Extract the (X, Y) coordinate from the center of the cell holding the provided text.  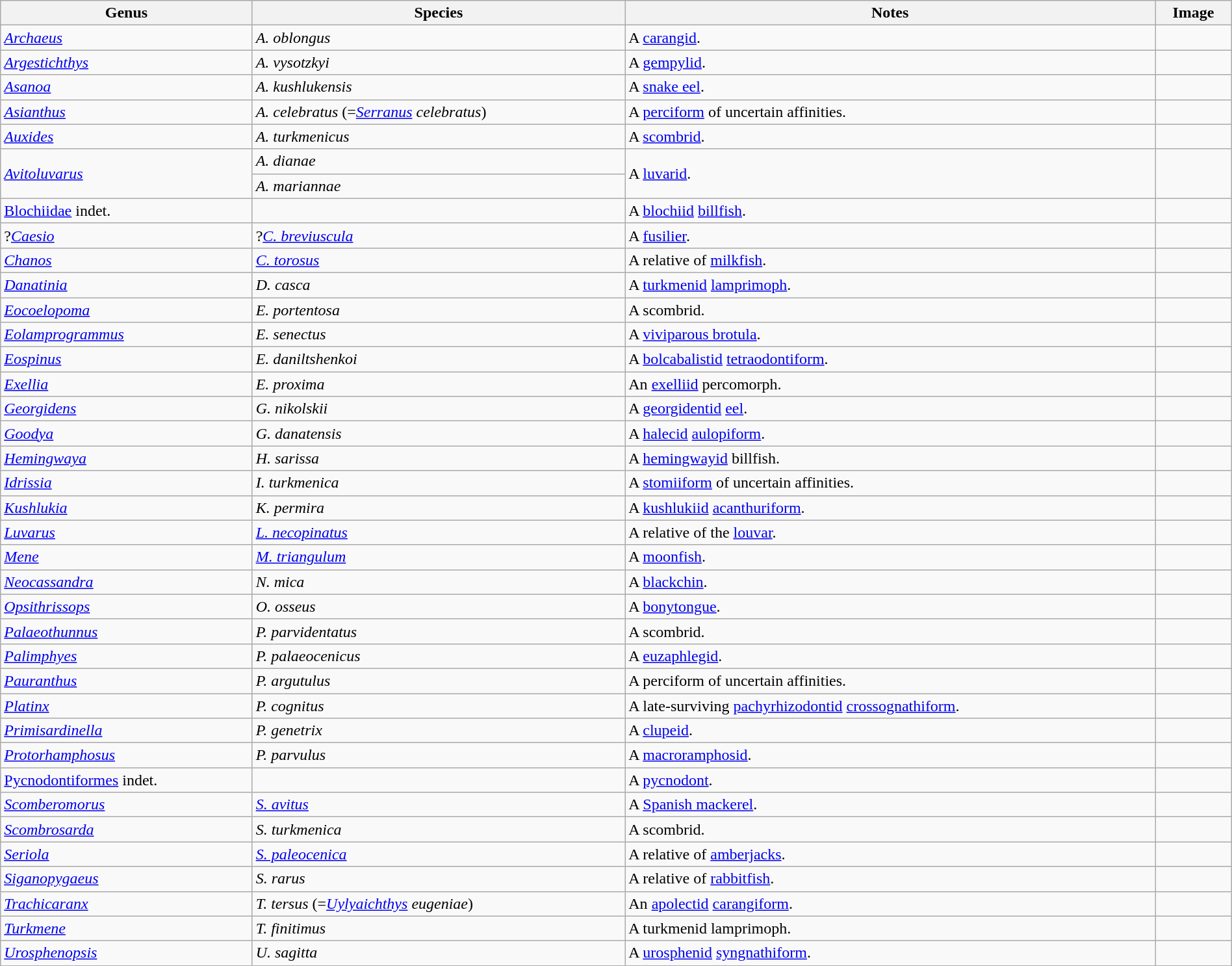
A snake eel. (890, 87)
Danatinia (126, 285)
S. paleocenica (439, 854)
A. celebratus (=Serranus celebratus) (439, 112)
A blackchin. (890, 582)
Species (439, 13)
N. mica (439, 582)
A clupeid. (890, 731)
U. sagitta (439, 953)
Argestichthys (126, 62)
Eospinus (126, 359)
A. kushlukensis (439, 87)
S. turkmenica (439, 829)
E. proxima (439, 384)
A hemingwayid billfish. (890, 458)
S. avitus (439, 805)
P. parvidentatus (439, 631)
An apolectid carangiform. (890, 904)
Neocassandra (126, 582)
Georgidens (126, 409)
Goodya (126, 434)
Siganopygaeus (126, 879)
D. casca (439, 285)
G. danatensis (439, 434)
?Caesio (126, 235)
Notes (890, 13)
A late-surviving pachyrhizodontid crossognathiform. (890, 705)
A relative of amberjacks. (890, 854)
Idrissia (126, 483)
A. vysotzkyi (439, 62)
Genus (126, 13)
O. osseus (439, 607)
Opsithrissops (126, 607)
A. oblongus (439, 38)
T. finitimus (439, 928)
A relative of rabbitfish. (890, 879)
Archaeus (126, 38)
Eolamprogrammus (126, 335)
E. senectus (439, 335)
Platinx (126, 705)
G. nikolskii (439, 409)
I. turkmenica (439, 483)
A urosphenid syngnathiform. (890, 953)
Palimphyes (126, 656)
Primisardinella (126, 731)
A relative of the louvar. (890, 532)
Avitoluvarus (126, 174)
A bolcabalistid tetraodontiform. (890, 359)
Scombrosarda (126, 829)
Image (1194, 13)
E. portentosa (439, 310)
Mene (126, 557)
Hemingwaya (126, 458)
Auxides (126, 137)
A macroramphosid. (890, 755)
A viviparous brotula. (890, 335)
P. palaeocenicus (439, 656)
Turkmene (126, 928)
C. torosus (439, 260)
Pycnodontiformes indet. (126, 780)
A Spanish mackerel. (890, 805)
A blochiid billfish. (890, 211)
A halecid aulopiform. (890, 434)
K. permira (439, 508)
E. daniltshenkoi (439, 359)
Kushlukia (126, 508)
Exellia (126, 384)
A relative of milkfish. (890, 260)
A pycnodont. (890, 780)
An exelliid percomorph. (890, 384)
A bonytongue. (890, 607)
A fusilier. (890, 235)
T. tersus (=Uylyaichthys eugeniae) (439, 904)
A gempylid. (890, 62)
A. turkmenicus (439, 137)
A euzaphlegid. (890, 656)
Scomberomorus (126, 805)
Blochiidae indet. (126, 211)
Protorhamphosus (126, 755)
Seriola (126, 854)
A. dianae (439, 161)
A stomiiform of uncertain affinities. (890, 483)
P. argutulus (439, 681)
A carangid. (890, 38)
P. cognitus (439, 705)
P. parvulus (439, 755)
?C. breviuscula (439, 235)
P. genetrix (439, 731)
Pauranthus (126, 681)
Luvarus (126, 532)
Chanos (126, 260)
A kushlukiid acanthuriform. (890, 508)
Asanoa (126, 87)
Palaeothunnus (126, 631)
A moonfish. (890, 557)
A georgidentid eel. (890, 409)
A luvarid. (890, 174)
Eocoelopoma (126, 310)
S. rarus (439, 879)
A. mariannae (439, 186)
Urosphenopsis (126, 953)
Asianthus (126, 112)
Trachicaranx (126, 904)
L. necopinatus (439, 532)
H. sarissa (439, 458)
M. triangulum (439, 557)
